Detect which cell encompasses the target text, then output its (x, y) center coordinate. 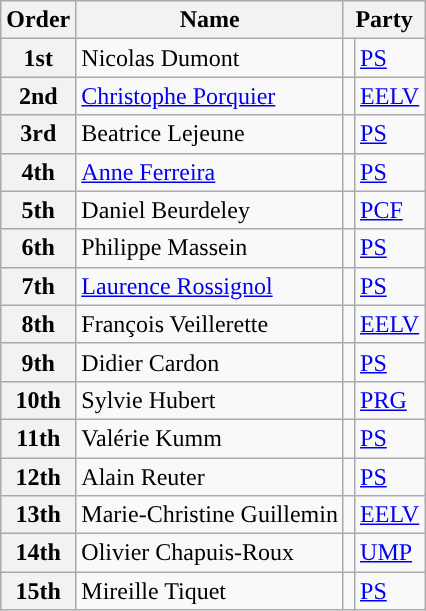
Didier Cardon (210, 362)
PRG (390, 400)
Mireille Tiquet (210, 591)
9th (38, 362)
3rd (38, 134)
Sylvie Hubert (210, 400)
Christophe Porquier (210, 96)
6th (38, 248)
PCF (390, 210)
Philippe Massein (210, 248)
Party (384, 20)
Order (38, 20)
Beatrice Lejeune (210, 134)
15th (38, 591)
4th (38, 172)
Laurence Rossignol (210, 286)
7th (38, 286)
Nicolas Dumont (210, 58)
12th (38, 477)
8th (38, 324)
2nd (38, 96)
Alain Reuter (210, 477)
Daniel Beurdeley (210, 210)
11th (38, 438)
Olivier Chapuis-Roux (210, 553)
Anne Ferreira (210, 172)
Name (210, 20)
François Veillerette (210, 324)
Marie-Christine Guillemin (210, 515)
13th (38, 515)
1st (38, 58)
14th (38, 553)
10th (38, 400)
UMP (390, 553)
Valérie Kumm (210, 438)
5th (38, 210)
